Extract the (x, y) coordinate from the center of the cell holding the provided text.  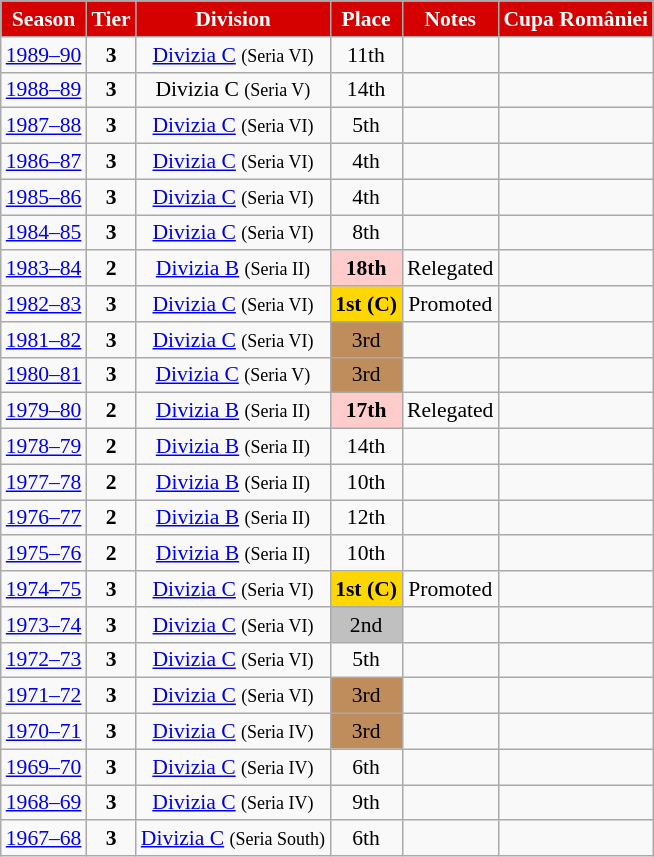
11th (366, 55)
17th (366, 411)
1969–70 (44, 767)
Season (44, 19)
Tier (110, 19)
1973–74 (44, 625)
1975–76 (44, 554)
1989–90 (44, 55)
1968–69 (44, 803)
Divizia C (Seria South) (233, 839)
1977–78 (44, 482)
1981–82 (44, 340)
18th (366, 269)
1974–75 (44, 589)
1978–79 (44, 447)
1970–71 (44, 732)
Division (233, 19)
1984–85 (44, 233)
1971–72 (44, 696)
1972–73 (44, 660)
1987–88 (44, 126)
1967–68 (44, 839)
Cupa României (576, 19)
1986–87 (44, 162)
1979–80 (44, 411)
2nd (366, 625)
1985–86 (44, 197)
1988–89 (44, 90)
8th (366, 233)
9th (366, 803)
1980–81 (44, 375)
Notes (450, 19)
Place (366, 19)
12th (366, 518)
1976–77 (44, 518)
1983–84 (44, 269)
1982–83 (44, 304)
